Provide the [X, Y] coordinate of the cell's center where the given text is located.  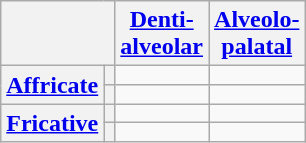
Denti-alveolar [162, 34]
Fricative [52, 123]
Affricate [52, 85]
Alveolo-palatal [257, 34]
